Capture the cell that displays the provided text and extract its (X, Y) central coordinate. 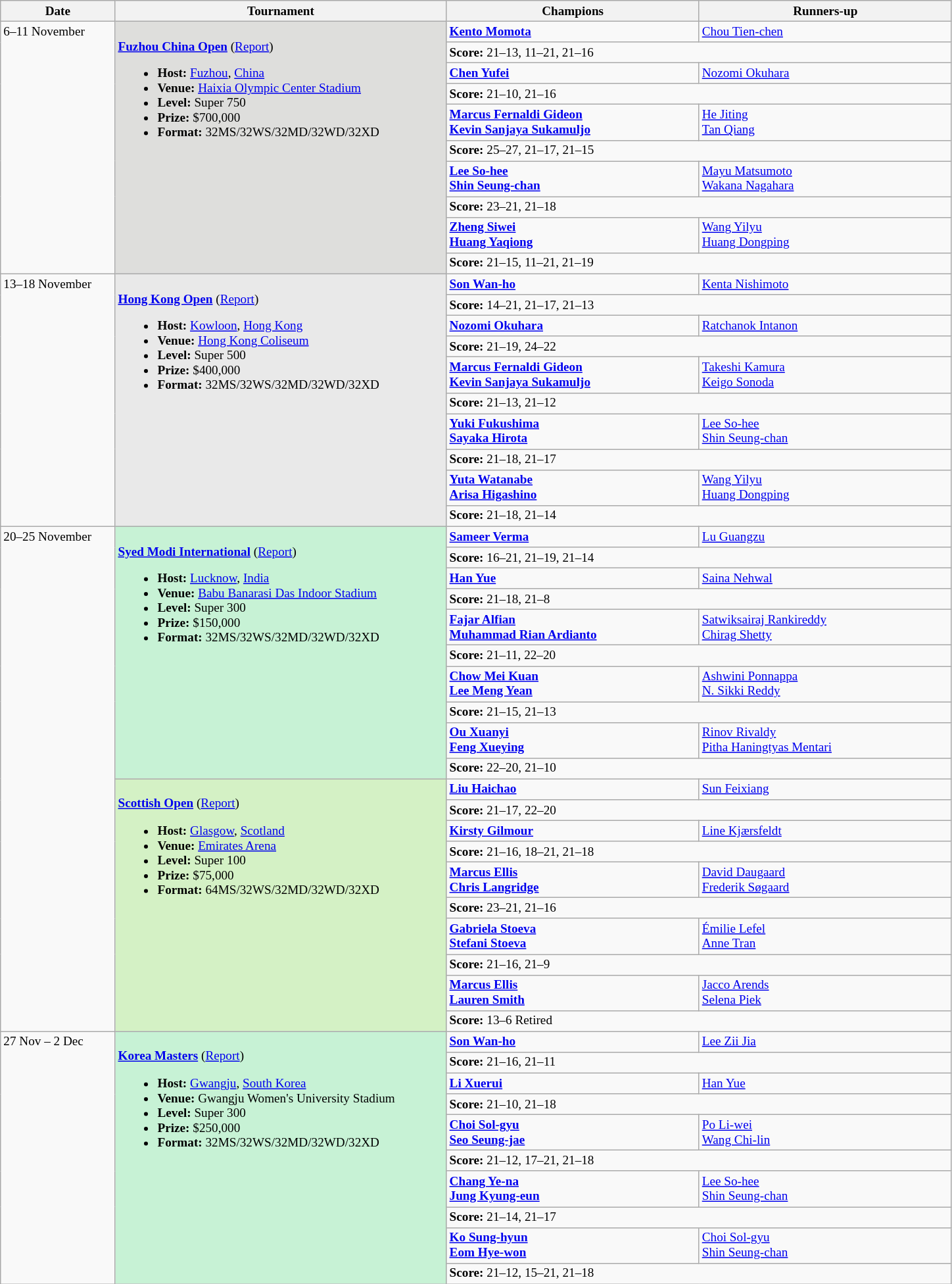
Score: 21–11, 22–20 (699, 656)
6–11 November (58, 147)
Champions (573, 11)
Score: 21–18, 21–8 (699, 599)
Score: 21–18, 21–17 (699, 460)
Chang Ye-na Jung Kyung-eun (573, 1189)
Chou Tien-chen (825, 32)
Liu Haichao (573, 789)
Yuta Watanabe Arisa Higashino (573, 487)
Lu Guangzu (825, 537)
13–18 November (58, 400)
Jacco Arends Selena Piek (825, 993)
Score: 21–17, 22–20 (699, 810)
Ou Xuanyi Feng Xueying (573, 740)
Kenta Nishimoto (825, 284)
Score: 16–21, 21–19, 21–14 (699, 558)
Score: 21–12, 17–21, 21–18 (699, 1161)
Mayu Matsumoto Wakana Nagahara (825, 179)
Chen Yufei (573, 73)
Satwiksairaj Rankireddy Chirag Shetty (825, 628)
Score: 13–6 Retired (699, 1021)
Po Li-wei Wang Chi-lin (825, 1132)
Kirsty Gilmour (573, 831)
Runners-up (825, 11)
Score: 21–18, 21–14 (699, 516)
Yuki Fukushima Sayaka Hirota (573, 431)
Score: 21–10, 21–16 (699, 94)
Zheng Siwei Huang Yaqiong (573, 235)
Fuzhou China Open (Report)Host: Fuzhou, ChinaVenue: Haixia Olympic Center StadiumLevel: Super 750Prize: $700,000Format: 32MS/32WS/32MD/32WD/32XD (281, 147)
Score: 21–13, 11–21, 21–16 (699, 53)
Score: 23–21, 21–18 (699, 207)
Tournament (281, 11)
Kento Momota (573, 32)
Sun Feixiang (825, 789)
Émilie Lefel Anne Tran (825, 936)
Fajar Alfian Muhammad Rian Ardianto (573, 628)
Score: 21–19, 24–22 (699, 347)
He Jiting Tan Qiang (825, 122)
Line Kjærsfeldt (825, 831)
Choi Sol-gyu Shin Seung-chan (825, 1245)
Score: 21–13, 21–12 (699, 403)
Score: 21–14, 21–17 (699, 1217)
Score: 22–20, 21–10 (699, 768)
Saina Nehwal (825, 578)
Score: 21–10, 21–18 (699, 1104)
Score: 21–16, 21–9 (699, 964)
Score: 21–16, 21–11 (699, 1062)
Score: 21–15, 21–13 (699, 712)
Score: 14–21, 21–17, 21–13 (699, 305)
Ko Sung-hyun Eom Hye-won (573, 1245)
David Daugaard Frederik Søgaard (825, 879)
Choi Sol-gyu Seo Seung-jae (573, 1132)
Sameer Verma (573, 537)
Marcus Ellis Chris Langridge (573, 879)
Lee Zii Jia (825, 1042)
Hong Kong Open (Report)Host: Kowloon, Hong KongVenue: Hong Kong ColiseumLevel: Super 500Prize: $400,000Format: 32MS/32WS/32MD/32WD/32XD (281, 400)
Gabriela Stoeva Stefani Stoeva (573, 936)
Ratchanok Intanon (825, 326)
Rinov Rivaldy Pitha Haningtyas Mentari (825, 740)
Score: 21–15, 11–21, 21–19 (699, 263)
Marcus Ellis Lauren Smith (573, 993)
Ashwini Ponnappa N. Sikki Reddy (825, 683)
Takeshi Kamura Keigo Sonoda (825, 375)
Date (58, 11)
Chow Mei Kuan Lee Meng Yean (573, 683)
Score: 23–21, 21–16 (699, 908)
Li Xuerui (573, 1083)
Score: 25–27, 21–17, 21–15 (699, 151)
20–25 November (58, 779)
Score: 21–12, 15–21, 21–18 (699, 1273)
27 Nov – 2 Dec (58, 1158)
Scottish Open (Report)Host: Glasgow, ScotlandVenue: Emirates ArenaLevel: Super 100Prize: $75,000Format: 64MS/32WS/32MD/32WD/32XD (281, 905)
Score: 21–16, 18–21, 21–18 (699, 852)
